Identify which cell holds the provided text, then report its (x, y) central coordinate. 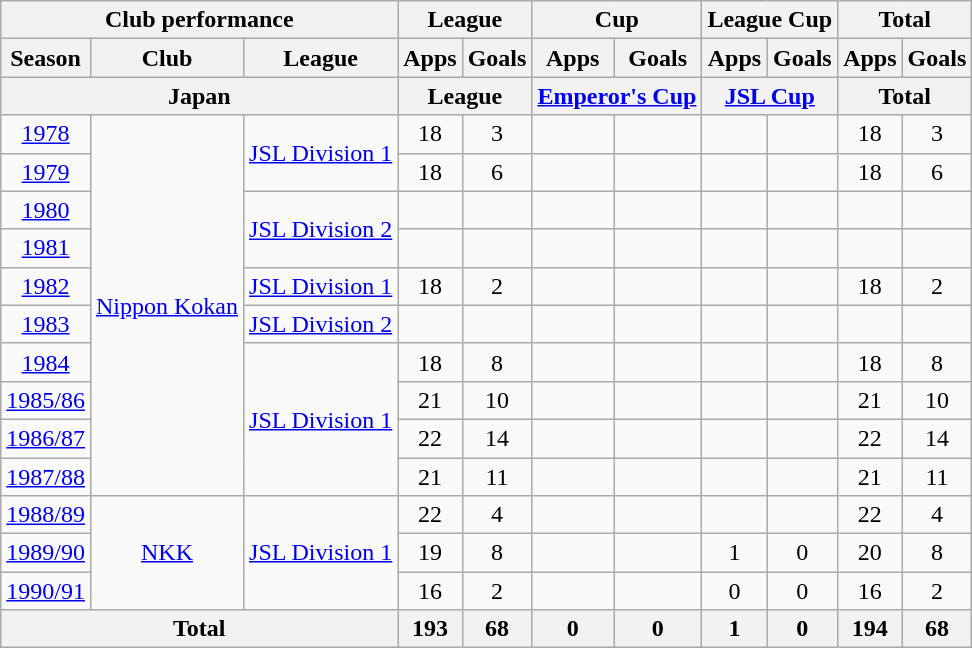
1990/91 (46, 591)
193 (430, 629)
1982 (46, 286)
Season (46, 58)
Emperor's Cup (617, 96)
19 (430, 553)
NKK (166, 553)
1980 (46, 210)
1988/89 (46, 515)
1989/90 (46, 553)
Japan (200, 96)
League Cup (770, 20)
1981 (46, 248)
1984 (46, 362)
Cup (617, 20)
1979 (46, 172)
1986/87 (46, 438)
1987/88 (46, 477)
JSL Cup (770, 96)
Nippon Kokan (166, 306)
Club (166, 58)
1983 (46, 324)
20 (870, 553)
194 (870, 629)
1985/86 (46, 400)
1978 (46, 134)
Club performance (200, 20)
